Return the (X, Y) coordinate for the center point of the cell that contains the specified text.  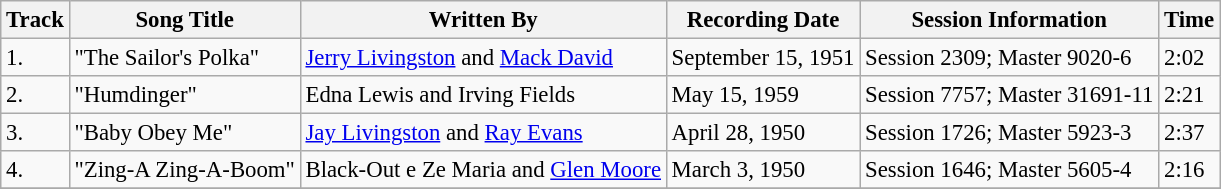
Time (1190, 20)
April 28, 1950 (762, 133)
March 3, 1950 (762, 170)
"Humdinger" (184, 95)
Black-Out e Ze Maria and Glen Moore (483, 170)
Session 1646; Master 5605-4 (1010, 170)
Jay Livingston and Ray Evans (483, 133)
Recording Date (762, 20)
Track (35, 20)
Session 7757; Master 31691-11 (1010, 95)
1. (35, 58)
Session 2309; Master 9020-6 (1010, 58)
"Zing-A Zing-A-Boom" (184, 170)
3. (35, 133)
Edna Lewis and Irving Fields (483, 95)
Written By (483, 20)
Jerry Livingston and Mack David (483, 58)
"The Sailor's Polka" (184, 58)
September 15, 1951 (762, 58)
2:21 (1190, 95)
2:37 (1190, 133)
2:02 (1190, 58)
4. (35, 170)
Session Information (1010, 20)
May 15, 1959 (762, 95)
Session 1726; Master 5923-3 (1010, 133)
Song Title (184, 20)
2:16 (1190, 170)
2. (35, 95)
"Baby Obey Me" (184, 133)
